Determine the [x, y] coordinate at the center of the cell enclosing the given text.  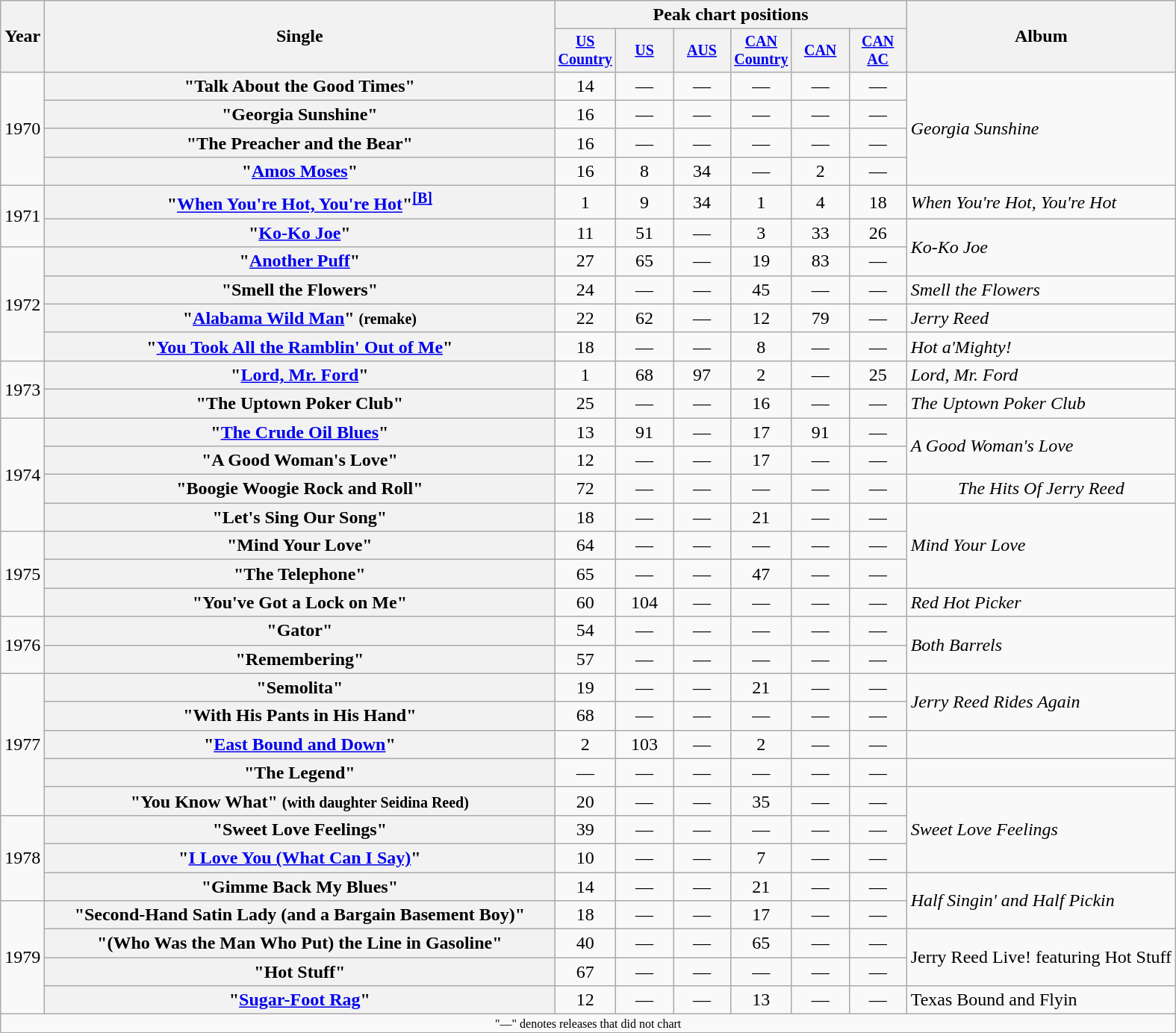
Red Hot Picker [1041, 602]
Peak chart positions [730, 15]
"Lord, Mr. Ford" [300, 375]
"The Uptown Poker Club" [300, 403]
"Semolita" [300, 687]
"Gimme Back My Blues" [300, 887]
"A Good Woman's Love" [300, 461]
1972 [22, 304]
Hot a'Mighty! [1041, 346]
27 [585, 261]
45 [761, 290]
"Smell the Flowers" [300, 290]
35 [761, 801]
Both Barrels [1041, 645]
AUS [702, 51]
1975 [22, 574]
Year [22, 37]
"Another Puff" [300, 261]
Half Singin' and Half Pickin [1041, 901]
"Sugar-Foot Rag" [300, 1000]
39 [585, 829]
Texas Bound and Flyin [1041, 1000]
67 [585, 972]
"Sweet Love Feelings" [300, 829]
The Hits Of Jerry Reed [1041, 489]
72 [585, 489]
"Amos Moses" [300, 171]
57 [585, 659]
3 [761, 233]
"Alabama Wild Man" (remake) [300, 318]
79 [820, 318]
104 [645, 602]
Lord, Mr. Ford [1041, 375]
24 [585, 290]
"Boogie Woogie Rock and Roll" [300, 489]
"The Telephone" [300, 574]
Smell the Flowers [1041, 290]
"(Who Was the Man Who Put) the Line in Gasoline" [300, 943]
When You're Hot, You're Hot [1041, 203]
47 [761, 574]
22 [585, 318]
103 [645, 744]
1974 [22, 475]
"You Know What" (with daughter Seidina Reed) [300, 801]
1978 [22, 858]
1976 [22, 645]
"You Took All the Ramblin' Out of Me" [300, 346]
"Let's Sing Our Song" [300, 517]
64 [585, 546]
CAN AC [878, 51]
"Remembering" [300, 659]
1971 [22, 216]
US [645, 51]
1970 [22, 128]
Album [1041, 37]
"Gator" [300, 631]
"With His Pants in His Hand" [300, 716]
"You've Got a Lock on Me" [300, 602]
33 [820, 233]
1977 [22, 744]
"East Bound and Down" [300, 744]
1979 [22, 958]
CAN Country [761, 51]
Jerry Reed Rides Again [1041, 702]
"The Preacher and the Bear" [300, 143]
Georgia Sunshine [1041, 128]
"Ko-Ko Joe" [300, 233]
CAN [820, 51]
"Second-Hand Satin Lady (and a Bargain Basement Boy)" [300, 915]
The Uptown Poker Club [1041, 403]
Single [300, 37]
Sweet Love Feelings [1041, 829]
Mind Your Love [1041, 546]
Jerry Reed [1041, 318]
62 [645, 318]
A Good Woman's Love [1041, 446]
Ko-Ko Joe [1041, 247]
60 [585, 602]
"Talk About the Good Times" [300, 86]
26 [878, 233]
97 [702, 375]
20 [585, 801]
83 [820, 261]
"Mind Your Love" [300, 546]
4 [820, 203]
9 [645, 203]
1973 [22, 389]
10 [585, 858]
11 [585, 233]
US Country [585, 51]
"The Crude Oil Blues" [300, 432]
7 [761, 858]
"The Legend" [300, 773]
Jerry Reed Live! featuring Hot Stuff [1041, 958]
"Georgia Sunshine" [300, 114]
"I Love You (What Can I Say)" [300, 858]
"When You're Hot, You're Hot"[B] [300, 203]
51 [645, 233]
40 [585, 943]
"—" denotes releases that did not chart [588, 1023]
"Hot Stuff" [300, 972]
54 [585, 631]
